Locate the cell with the specified text and output its [x, y] center coordinate. 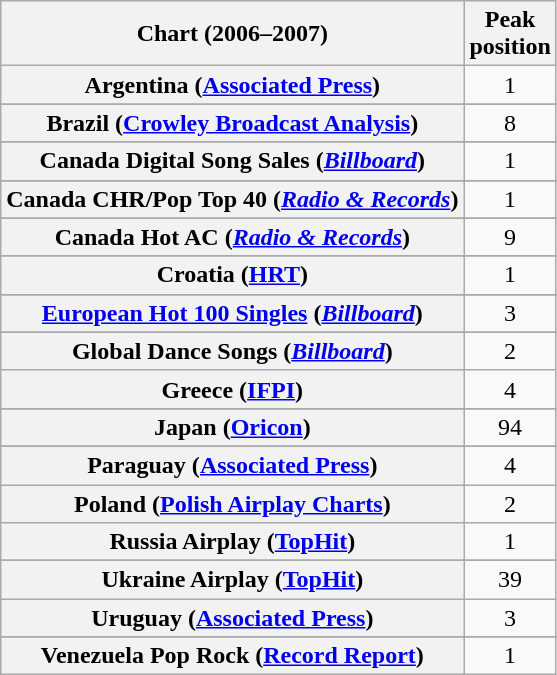
Poland (Polish Airplay Charts) [232, 503]
Croatia (HRT) [232, 275]
Canada CHR/Pop Top 40 (Radio & Records) [232, 199]
Global Dance Songs (Billboard) [232, 351]
Japan (Oricon) [232, 427]
Paraguay (Associated Press) [232, 465]
Argentina (Associated Press) [232, 85]
94 [510, 427]
European Hot 100 Singles (Billboard) [232, 313]
Brazil (Crowley Broadcast Analysis) [232, 123]
Ukraine Airplay (TopHit) [232, 580]
Peakposition [510, 34]
Chart (2006–2007) [232, 34]
Russia Airplay (TopHit) [232, 542]
Canada Digital Song Sales (Billboard) [232, 161]
Canada Hot AC (Radio & Records) [232, 237]
Venezuela Pop Rock (Record Report) [232, 656]
9 [510, 237]
8 [510, 123]
Uruguay (Associated Press) [232, 618]
Greece (IFPI) [232, 389]
39 [510, 580]
